Provide the [x, y] coordinate of the cell's center where the given text is located.  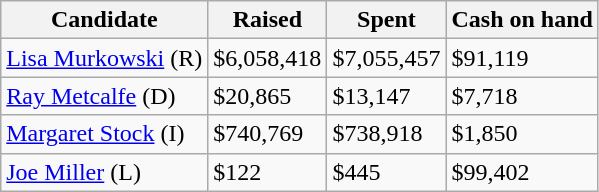
Lisa Murkowski (R) [104, 58]
$6,058,418 [268, 58]
$738,918 [386, 134]
$13,147 [386, 96]
Cash on hand [522, 20]
Candidate [104, 20]
$7,055,457 [386, 58]
$99,402 [522, 172]
Spent [386, 20]
Ray Metcalfe (D) [104, 96]
$20,865 [268, 96]
$1,850 [522, 134]
Margaret Stock (I) [104, 134]
$91,119 [522, 58]
Raised [268, 20]
$7,718 [522, 96]
$122 [268, 172]
$445 [386, 172]
Joe Miller (L) [104, 172]
$740,769 [268, 134]
